Find where the given text appears and provide that cell's center as (X, Y) coordinate. 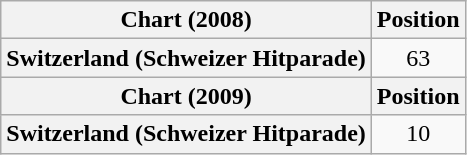
63 (418, 58)
10 (418, 134)
Chart (2009) (186, 96)
Chart (2008) (186, 20)
